Provide the [x, y] coordinate of the cell's center where the given text is located.  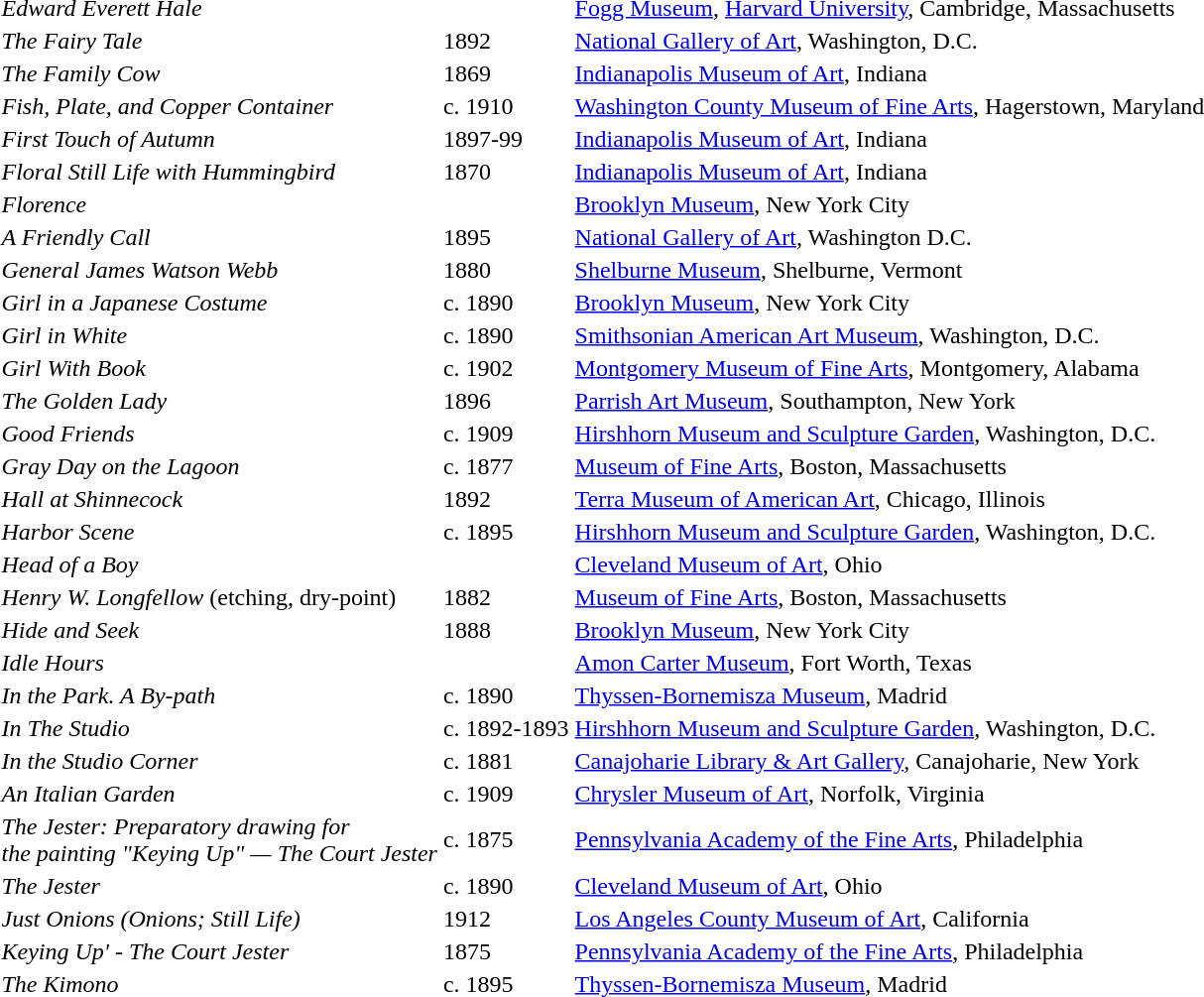
c. 1895 [506, 532]
1882 [506, 597]
General James Watson Webb [219, 270]
c. 1910 [506, 106]
Fish, Plate, and Copper Container [219, 106]
The Fairy Tale [219, 41]
Floral Still Life with Hummingbird [219, 172]
A Friendly Call [219, 237]
In the Park. A By-path [219, 695]
c. 1902 [506, 368]
Hide and Seek [219, 630]
1912 [506, 919]
The Jester: Preparatory drawing for the painting "Keying Up" — The Court Jester [219, 839]
The Family Cow [219, 73]
1869 [506, 73]
Girl in a Japanese Costume [219, 303]
Harbor Scene [219, 532]
In The Studio [219, 728]
Idle Hours [219, 663]
Hall at Shinnecock [219, 499]
Henry W. Longfellow (etching, dry-point) [219, 597]
Florence [219, 204]
c. 1875 [506, 839]
Keying Up' - The Court Jester [219, 951]
1895 [506, 237]
First Touch of Autumn [219, 139]
c. 1881 [506, 761]
1880 [506, 270]
Girl With Book [219, 368]
Gray Day on the Lagoon [219, 466]
The Golden Lady [219, 401]
1897-99 [506, 139]
Head of a Boy [219, 564]
c. 1877 [506, 466]
c. 1892-1893 [506, 728]
1870 [506, 172]
In the Studio Corner [219, 761]
1888 [506, 630]
1875 [506, 951]
The Jester [219, 886]
Just Onions (Onions; Still Life) [219, 919]
Good Friends [219, 434]
1896 [506, 401]
Girl in White [219, 335]
An Italian Garden [219, 794]
